Identify which cell holds the provided text, then report its [X, Y] central coordinate. 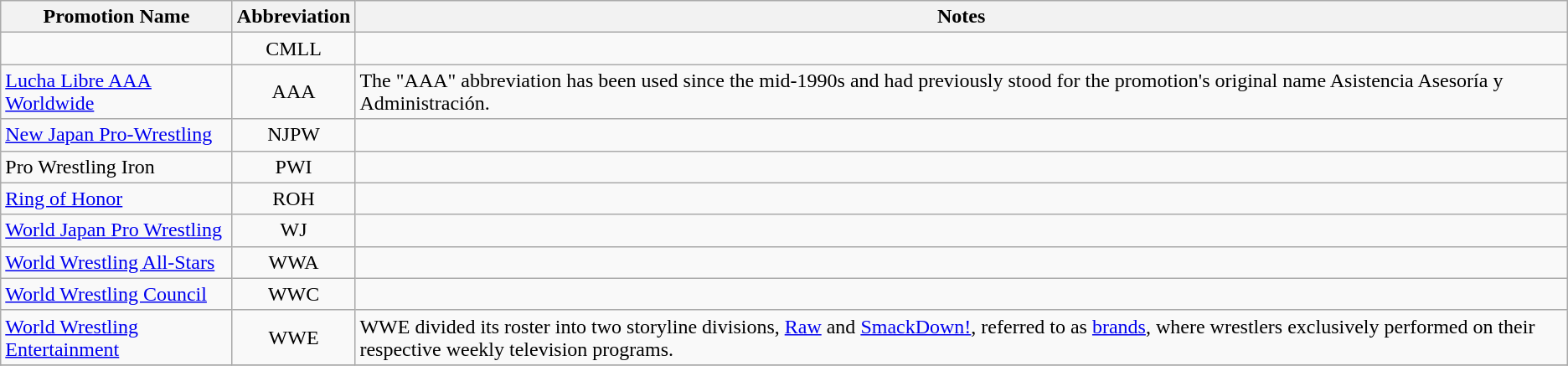
PWI [293, 167]
WWC [293, 294]
ROH [293, 198]
Notes [962, 17]
CMLL [293, 49]
WWA [293, 262]
Promotion Name [117, 17]
WWE [293, 337]
Pro Wrestling Iron [117, 167]
World Wrestling All-Stars [117, 262]
World Wrestling Council [117, 294]
Abbreviation [293, 17]
New Japan Pro-Wrestling [117, 135]
World Japan Pro Wrestling [117, 230]
NJPW [293, 135]
World Wrestling Entertainment [117, 337]
WJ [293, 230]
Ring of Honor [117, 198]
AAA [293, 92]
Lucha Libre AAA Worldwide [117, 92]
